Provide the (X, Y) coordinate of the cell's center where the given text is located.  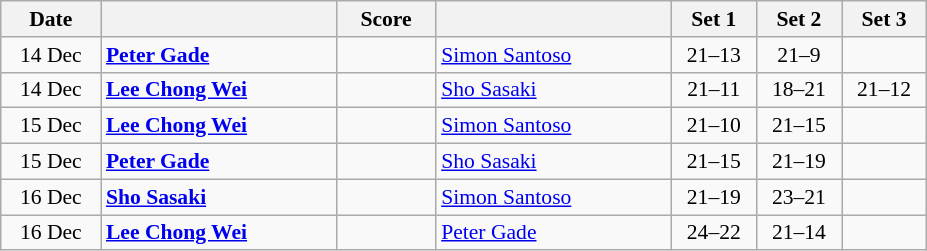
23–21 (798, 197)
21–9 (798, 55)
21–11 (714, 90)
Set 2 (798, 19)
Set 3 (884, 19)
Set 1 (714, 19)
18–21 (798, 90)
Date (51, 19)
Score (386, 19)
21–10 (714, 126)
21–13 (714, 55)
24–22 (714, 233)
21–14 (798, 233)
21–12 (884, 90)
